Return [X, Y] of the center of cell containing provided text 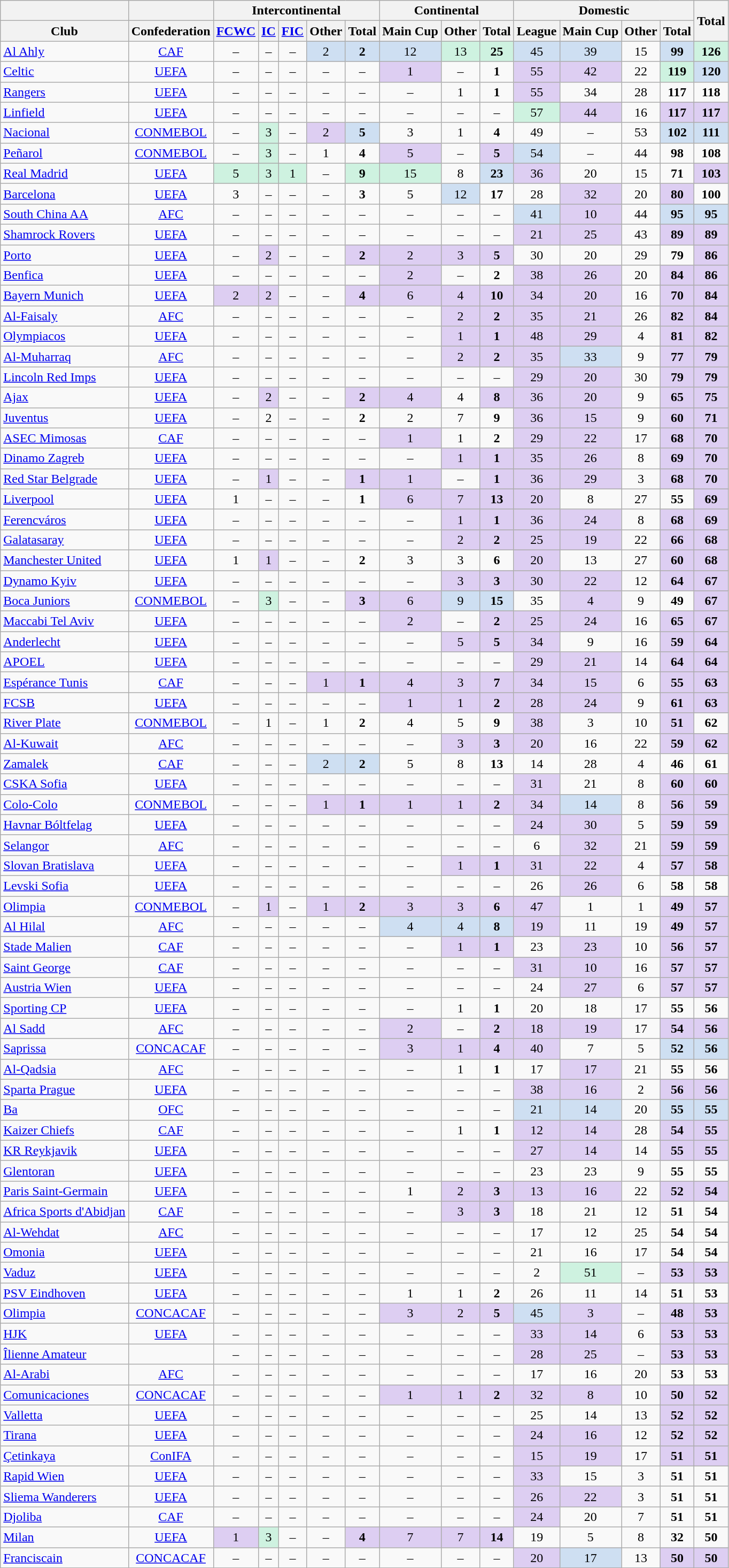
Al Sadd [64, 1028]
77 [677, 357]
98 [677, 153]
Manchester United [64, 560]
Barcelona [64, 194]
Olympiacos [64, 336]
Espérance Tunis [64, 682]
Al-Wehdat [64, 1232]
40 [537, 1049]
KR Reykjavik [64, 1150]
108 [711, 153]
League [537, 31]
Dinamo Zagreb [64, 458]
Domestic [604, 11]
Rapid Wien [64, 1476]
Anderlecht [64, 642]
Red Star Belgrade [64, 479]
Bayern Munich [64, 296]
47 [537, 906]
Celtic [64, 72]
Al Hilal [64, 927]
Liverpool [64, 499]
FCWC [236, 31]
Saint George [64, 967]
Ajax [64, 397]
Ba [64, 1110]
Dynamo Kyiv [64, 580]
Intercontinental [296, 11]
Valletta [64, 1415]
South China AA [64, 214]
81 [677, 336]
Juventus [64, 418]
118 [711, 92]
CSKA Sofia [64, 784]
Glentoran [64, 1171]
Rangers [64, 92]
Lincoln Red Imps [64, 377]
Continental [447, 11]
Îlienne Amateur [64, 1354]
Sporting CP [64, 1008]
126 [711, 51]
43 [641, 234]
ConIFA [171, 1456]
HJK [64, 1334]
46 [677, 764]
Al-Qadsia [64, 1069]
Tirana [64, 1435]
Kaizer Chiefs [64, 1130]
39 [591, 51]
41 [537, 214]
Real Madrid [64, 173]
Havnar Bóltfelag [64, 825]
Selangor [64, 845]
Levski Sofia [64, 886]
APOEL [64, 662]
102 [677, 133]
Peñarol [64, 153]
Austria Wien [64, 988]
OFC [171, 1110]
IC [269, 31]
Boca Juniors [64, 601]
66 [677, 540]
103 [711, 173]
99 [677, 51]
Confederation [171, 31]
Sparta Prague [64, 1089]
111 [711, 133]
Al-Faisaly [64, 316]
FCSB [64, 703]
Djoliba [64, 1517]
Sliema Wanderers [64, 1496]
ASEC Mimosas [64, 438]
80 [677, 194]
Omonia [64, 1252]
Franciscain [64, 1558]
Linfield [64, 112]
Nacional [64, 133]
Al-Muharraq [64, 357]
Colo-Colo [64, 804]
Galatasaray [64, 540]
Zamalek [64, 764]
42 [591, 72]
Milan [64, 1537]
Maccabi Tel Aviv [64, 621]
Africa Sports d'Abidjan [64, 1211]
Club [64, 31]
Vaduz [64, 1273]
119 [677, 72]
Shamrock Rovers [64, 234]
100 [711, 194]
PSV Eindhoven [64, 1293]
Porto [64, 255]
120 [711, 72]
Stade Malien [64, 947]
Slovan Bratislava [64, 865]
Comunicaciones [64, 1395]
Çetinkaya [64, 1456]
Ferencváros [64, 519]
Al-Kuwait [64, 743]
Saprissa [64, 1049]
Paris Saint-Germain [64, 1191]
FIC [292, 31]
Benfica [64, 275]
Al-Arabi [64, 1374]
River Plate [64, 723]
Al Ahly [64, 51]
75 [711, 397]
